Determine the [X, Y] coordinate at the center of the cell enclosing the given text.  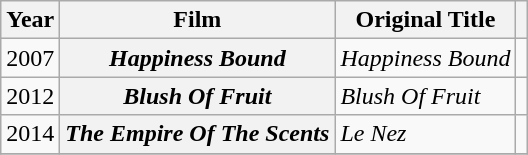
Le Nez [426, 134]
Year [30, 20]
Original Title [426, 20]
2014 [30, 134]
The Empire Of The Scents [198, 134]
2012 [30, 96]
2007 [30, 58]
Film [198, 20]
